For the text-containing cell, return its midpoint in [X, Y] coordinate format. 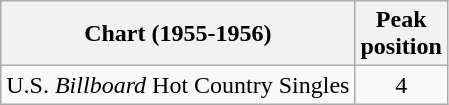
Peakposition [401, 34]
4 [401, 85]
Chart (1955-1956) [178, 34]
U.S. Billboard Hot Country Singles [178, 85]
